Scan for the cell matching the given text and deliver its (x, y) coordinate at center. 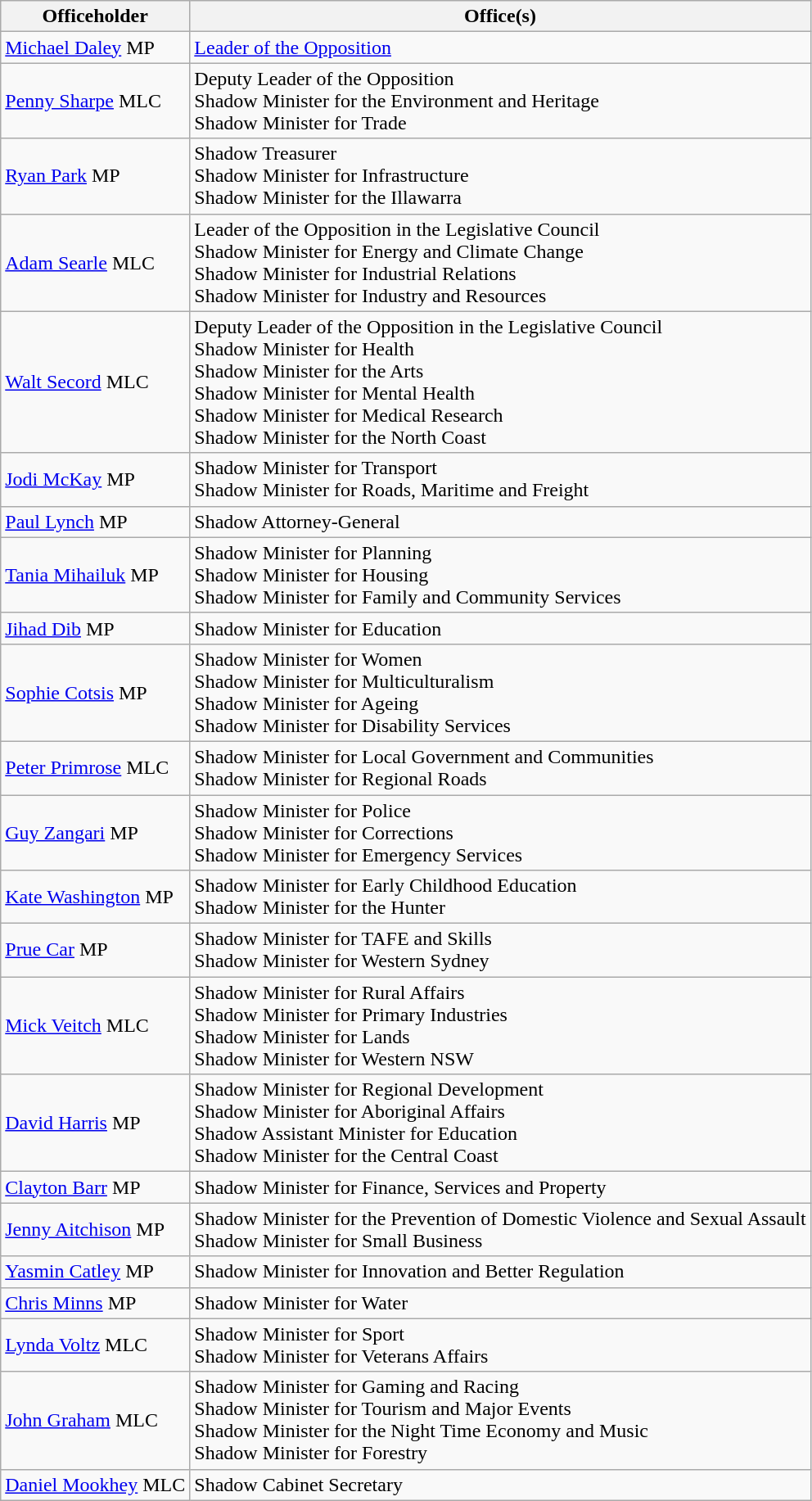
Shadow Minister for SportShadow Minister for Veterans Affairs (500, 1345)
Kate Washington MP (95, 897)
Shadow Minister for the Prevention of Domestic Violence and Sexual AssaultShadow Minister for Small Business (500, 1230)
Shadow Cabinet Secretary (500, 1485)
Guy Zangari MP (95, 832)
Jihad Dib MP (95, 628)
Shadow TreasurerShadow Minister for InfrastructureShadow Minister for the Illawarra (500, 176)
Prue Car MP (95, 950)
Shadow Minister for Local Government and CommunitiesShadow Minister for Regional Roads (500, 768)
Tania Mihailuk MP (95, 575)
Officeholder (95, 16)
David Harris MP (95, 1123)
Sophie Cotsis MP (95, 693)
Shadow Minister for Early Childhood EducationShadow Minister for the Hunter (500, 897)
Shadow Minister for Water (500, 1303)
Penny Sharpe MLC (95, 101)
Chris Minns MP (95, 1303)
Clayton Barr MP (95, 1187)
Shadow Minister for Rural AffairsShadow Minister for Primary IndustriesShadow Minister for LandsShadow Minister for Western NSW (500, 1025)
Lynda Voltz MLC (95, 1345)
Office(s) (500, 16)
Shadow Minister for PlanningShadow Minister for HousingShadow Minister for Family and Community Services (500, 575)
Deputy Leader of the OppositionShadow Minister for the Environment and HeritageShadow Minister for Trade (500, 101)
Shadow Minister for Innovation and Better Regulation (500, 1272)
Adam Searle MLC (95, 262)
Walt Secord MLC (95, 382)
Shadow Minister for WomenShadow Minister for MulticulturalismShadow Minister for AgeingShadow Minister for Disability Services (500, 693)
Leader of the Opposition (500, 47)
Shadow Minister for TransportShadow Minister for Roads, Maritime and Freight (500, 480)
Paul Lynch MP (95, 522)
Ryan Park MP (95, 176)
Yasmin Catley MP (95, 1272)
Shadow Attorney-General (500, 522)
Daniel Mookhey MLC (95, 1485)
Jenny Aitchison MP (95, 1230)
Shadow Minister for TAFE and SkillsShadow Minister for Western Sydney (500, 950)
Mick Veitch MLC (95, 1025)
Jodi McKay MP (95, 480)
Shadow Minister for Education (500, 628)
Michael Daley MP (95, 47)
Shadow Minister for Finance, Services and Property (500, 1187)
Peter Primrose MLC (95, 768)
Shadow Minister for PoliceShadow Minister for CorrectionsShadow Minister for Emergency Services (500, 832)
John Graham MLC (95, 1420)
